Capture the cell that displays the provided text and extract its [X, Y] central coordinate. 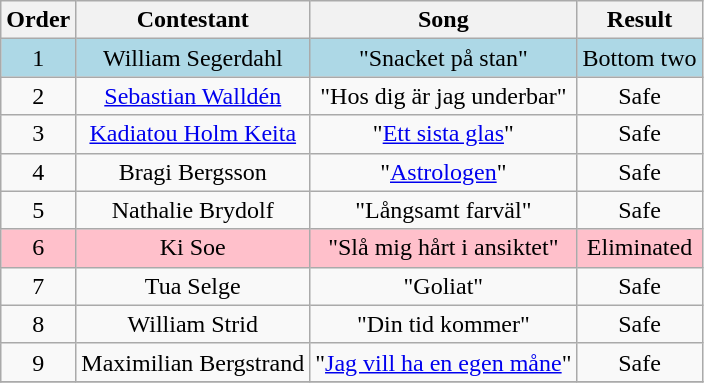
3 [38, 134]
Contestant [193, 20]
"Slå mig hårt i ansiktet" [444, 248]
Sebastian Walldén [193, 96]
9 [38, 362]
1 [38, 58]
Song [444, 20]
William Strid [193, 324]
"Långsamt farväl" [444, 210]
4 [38, 172]
Order [38, 20]
"Ett sista glas" [444, 134]
Tua Selge [193, 286]
William Segerdahl [193, 58]
5 [38, 210]
"Din tid kommer" [444, 324]
Result [640, 20]
Eliminated [640, 248]
8 [38, 324]
Nathalie Brydolf [193, 210]
"Hos dig är jag underbar" [444, 96]
6 [38, 248]
"Snacket på stan" [444, 58]
"Goliat" [444, 286]
Bragi Bergsson [193, 172]
"Jag vill ha en egen måne" [444, 362]
2 [38, 96]
Kadiatou Holm Keita [193, 134]
7 [38, 286]
Bottom two [640, 58]
Ki Soe [193, 248]
"Astrologen" [444, 172]
Maximilian Bergstrand [193, 362]
